Extract the (x, y) coordinate from the center of the cell holding the provided text.  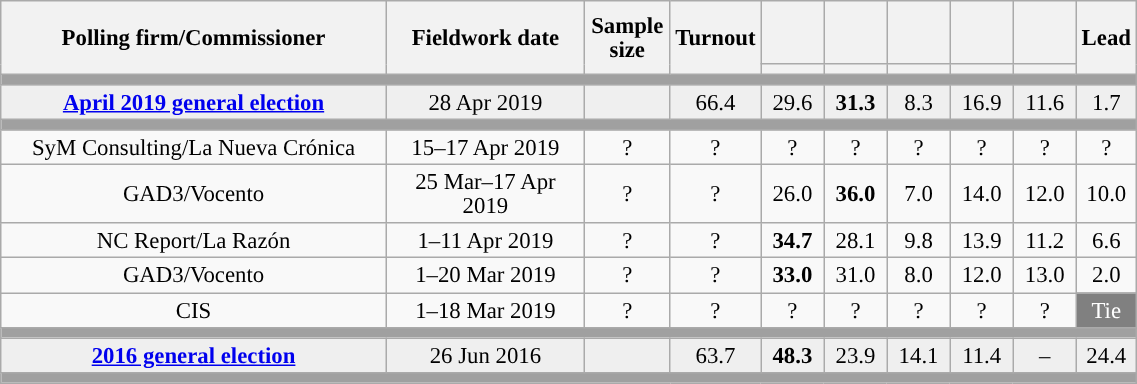
13.0 (1044, 276)
Tie (1106, 310)
66.4 (716, 102)
1–18 Mar 2019 (485, 310)
14.1 (918, 356)
Lead (1106, 38)
16.9 (982, 102)
31.3 (856, 102)
8.0 (918, 276)
33.0 (792, 276)
63.7 (716, 356)
2016 general election (194, 356)
2.0 (1106, 276)
28 Apr 2019 (485, 102)
36.0 (856, 194)
31.0 (856, 276)
1–20 Mar 2019 (485, 276)
Turnout (716, 38)
23.9 (856, 356)
NC Report/La Razón (194, 242)
14.0 (982, 194)
34.7 (792, 242)
11.2 (1044, 242)
11.6 (1044, 102)
CIS (194, 310)
1.7 (1106, 102)
1–11 Apr 2019 (485, 242)
24.4 (1106, 356)
48.3 (792, 356)
29.6 (792, 102)
26 Jun 2016 (485, 356)
6.6 (1106, 242)
Sample size (627, 38)
– (1044, 356)
25 Mar–17 Apr 2019 (485, 194)
Polling firm/Commissioner (194, 38)
15–17 Apr 2019 (485, 148)
SyM Consulting/La Nueva Crónica (194, 148)
26.0 (792, 194)
13.9 (982, 242)
11.4 (982, 356)
28.1 (856, 242)
9.8 (918, 242)
8.3 (918, 102)
7.0 (918, 194)
April 2019 general election (194, 102)
Fieldwork date (485, 38)
10.0 (1106, 194)
